Extract the (X, Y) coordinate from the center of the cell holding the provided text.  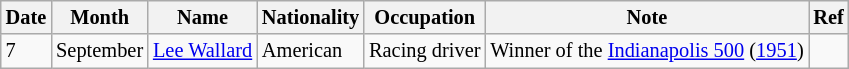
Month (100, 17)
Ref (828, 17)
Occupation (424, 17)
7 (26, 51)
Winner of the Indianapolis 500 (1951) (646, 51)
September (100, 51)
Date (26, 17)
Note (646, 17)
Lee Wallard (202, 51)
American (310, 51)
Nationality (310, 17)
Name (202, 17)
Racing driver (424, 51)
